Output the (x, y) coordinate of the center of the cell containing the given text.  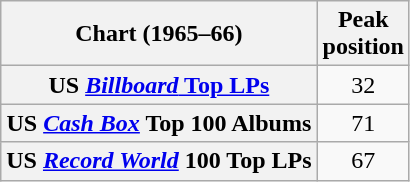
US Billboard Top LPs (159, 85)
67 (363, 161)
US Record World 100 Top LPs (159, 161)
71 (363, 123)
Peakposition (363, 34)
32 (363, 85)
Chart (1965–66) (159, 34)
US Cash Box Top 100 Albums (159, 123)
